Identify which cell holds the provided text, then report its [x, y] central coordinate. 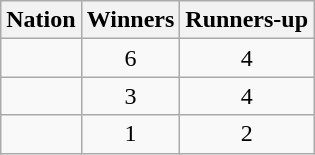
2 [247, 134]
Nation [41, 20]
Runners-up [247, 20]
Winners [130, 20]
3 [130, 96]
1 [130, 134]
6 [130, 58]
